For the text-containing cell, return its midpoint in [x, y] coordinate format. 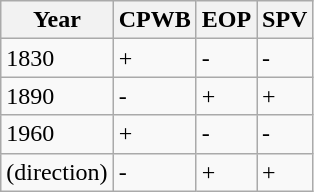
1890 [57, 96]
SPV [285, 20]
EOP [226, 20]
Year [57, 20]
CPWB [154, 20]
1830 [57, 58]
(direction) [57, 172]
1960 [57, 134]
